Output the (X, Y) coordinate of the center of the cell containing the given text.  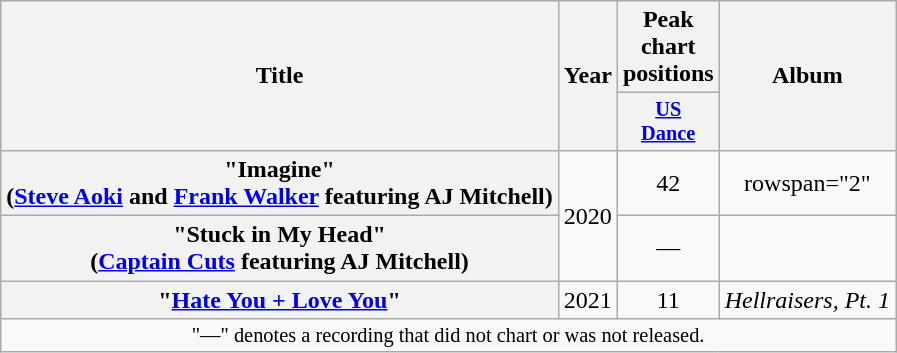
— (668, 248)
Title (280, 76)
Hellraisers, Pt. 1 (807, 300)
"—" denotes a recording that did not chart or was not released. (448, 336)
2020 (588, 215)
USDance (668, 122)
2021 (588, 300)
"Stuck in My Head" (Captain Cuts featuring AJ Mitchell) (280, 248)
"Hate You + Love You" (280, 300)
Year (588, 76)
11 (668, 300)
42 (668, 182)
"Imagine" (Steve Aoki and Frank Walker featuring AJ Mitchell) (280, 182)
Peak chart positions (668, 47)
Album (807, 76)
rowspan="2" (807, 182)
